Identify which cell holds the provided text, then report its [X, Y] central coordinate. 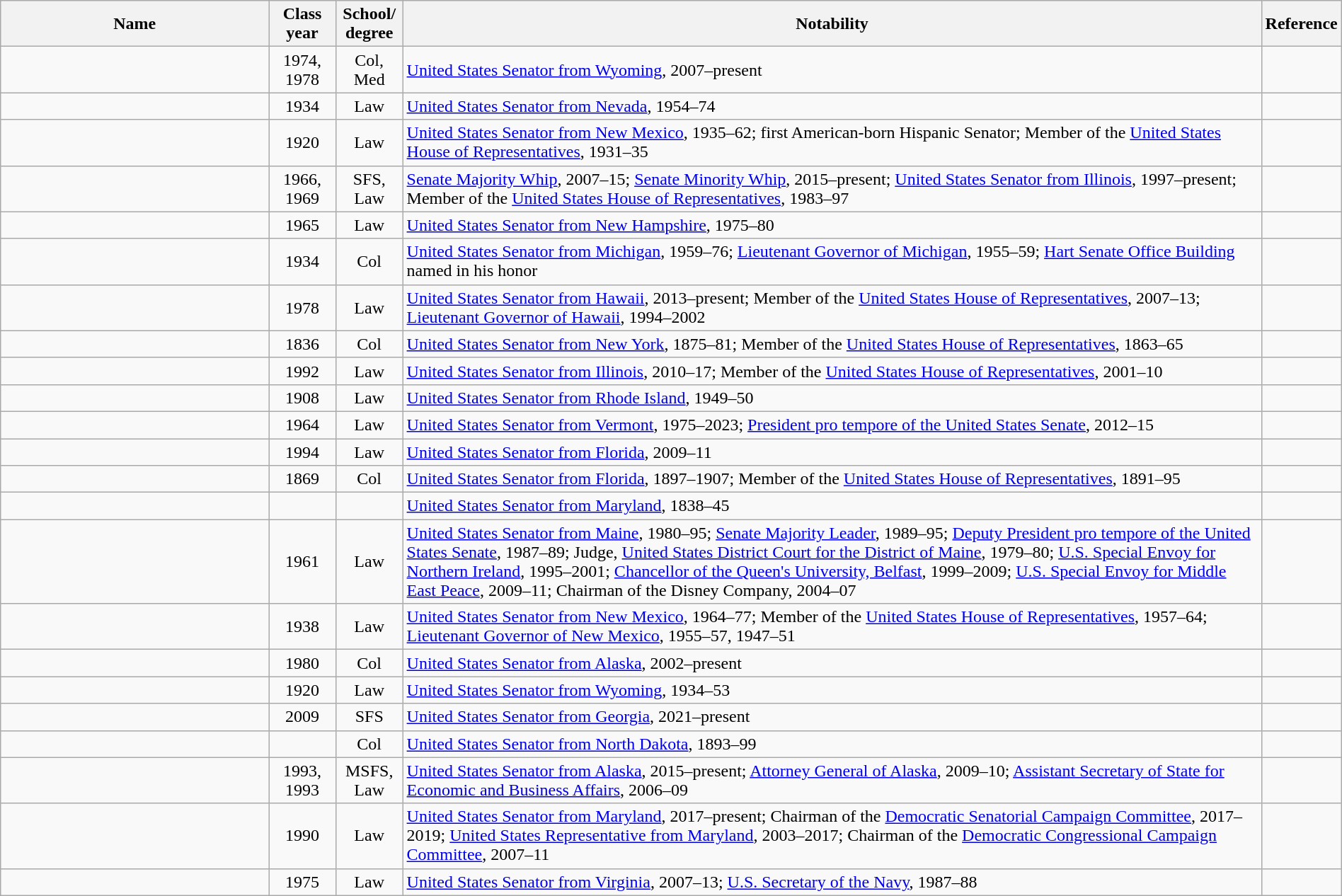
United States Senator from Wyoming, 1934–53 [832, 690]
1994 [303, 452]
United States Senator from Wyoming, 2007–present [832, 69]
Notability [832, 24]
United States Senator from Virginia, 2007–13; U.S. Secretary of the Navy, 1987–88 [832, 882]
1975 [303, 882]
United States Senator from Florida, 2009–11 [832, 452]
1966,1969 [303, 188]
1836 [303, 344]
1965 [303, 225]
1993,1993 [303, 780]
United States Senator from Georgia, 2021–present [832, 717]
Col,Med [369, 69]
Reference [1301, 24]
United States Senator from Vermont, 1975–2023; President pro tempore of the United States Senate, 2012–15 [832, 425]
United States Senator from North Dakota, 1893–99 [832, 744]
United States Senator from Maryland, 1838–45 [832, 506]
United States Senator from New Mexico, 1935–62; first American-born Hispanic Senator; Member of the United States House of Representatives, 1931–35 [832, 143]
MSFS,Law [369, 780]
1992 [303, 371]
2009 [303, 717]
SFS [369, 717]
SFS,Law [369, 188]
1974,1978 [303, 69]
1938 [303, 627]
1869 [303, 479]
United States Senator from Nevada, 1954–74 [832, 106]
United States Senator from New York, 1875–81; Member of the United States House of Representatives, 1863–65 [832, 344]
1978 [303, 307]
United States Senator from Michigan, 1959–76; Lieutenant Governor of Michigan, 1955–59; Hart Senate Office Building named in his honor [832, 262]
1961 [303, 562]
United States Senator from Alaska, 2002–present [832, 663]
Class year [303, 24]
United States Senator from Illinois, 2010–17; Member of the United States House of Representatives, 2001–10 [832, 371]
United States Senator from Rhode Island, 1949–50 [832, 398]
1908 [303, 398]
1980 [303, 663]
1964 [303, 425]
United States Senator from New Hampshire, 1975–80 [832, 225]
Name [134, 24]
School/degree [369, 24]
United States Senator from Florida, 1897–1907; Member of the United States House of Representatives, 1891–95 [832, 479]
1990 [303, 836]
